Pinpoint the cell where the given text exists, returning its (x, y) midpoint coordinate. 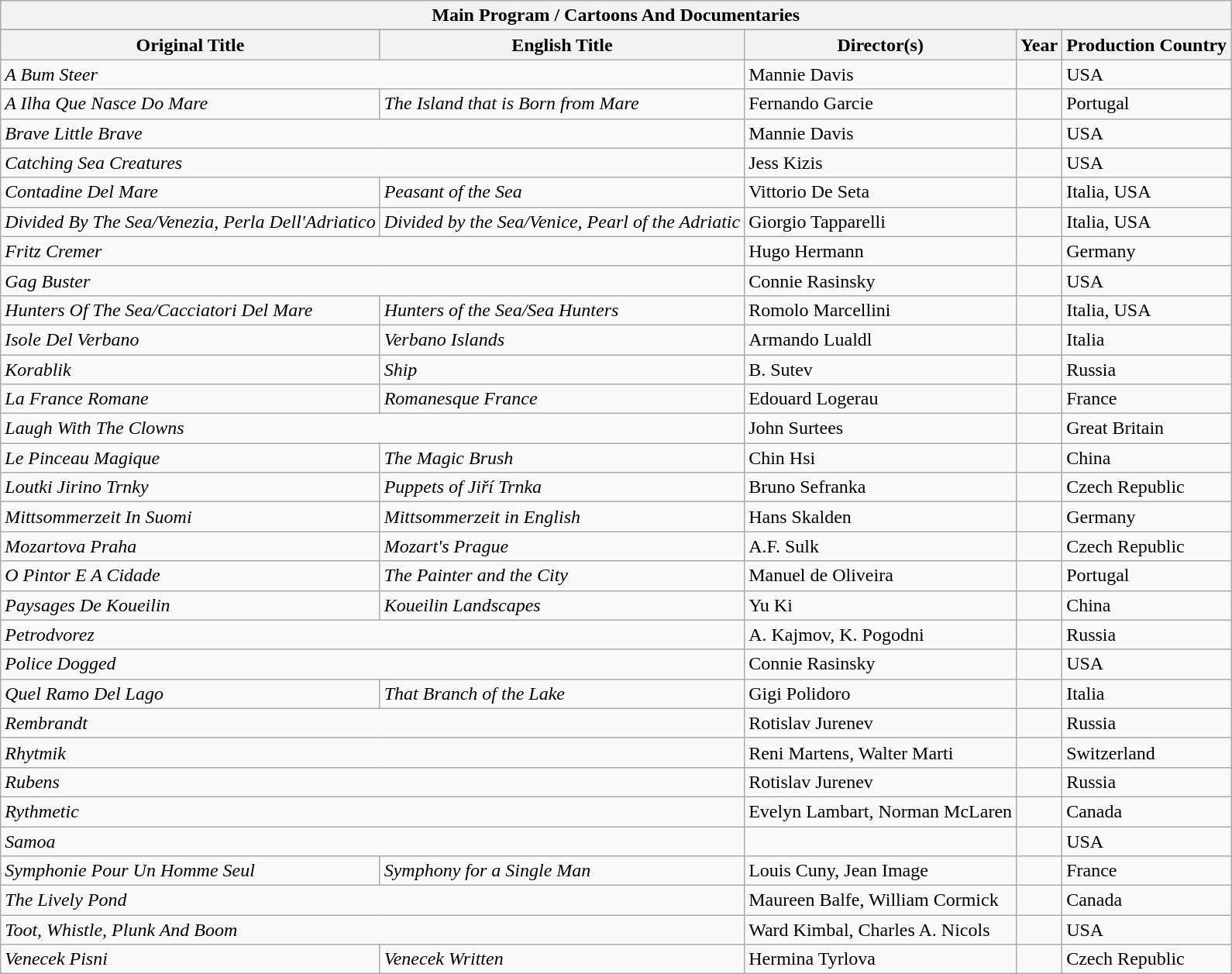
La France Romane (191, 399)
Fritz Cremer (373, 251)
Samoa (373, 841)
Edouard Logerau (880, 399)
Laugh With The Clowns (373, 428)
B. Sutev (880, 370)
Production Country (1147, 45)
Mozart's Prague (562, 546)
A Bum Steer (373, 74)
Venecek Pisni (191, 959)
Evelyn Lambart, Norman McLaren (880, 811)
Ward Kimbal, Charles A. Nicols (880, 930)
Quel Ramo Del Lago (191, 694)
Toot, Whistle, Plunk And Boom (373, 930)
Isole Del Verbano (191, 339)
The Magic Brush (562, 458)
Louis Cuny, Jean Image (880, 871)
Symphonie Pour Un Homme Seul (191, 871)
A Ilha Que Nasce Do Mare (191, 104)
That Branch of the Lake (562, 694)
A. Kajmov, K. Pogodni (880, 635)
Original Title (191, 45)
Mittsommerzeit In Suomi (191, 517)
Hugo Hermann (880, 251)
Police Dogged (373, 664)
Mozartova Praha (191, 546)
Bruno Sefranka (880, 487)
Gag Buster (373, 280)
Rhytmik (373, 752)
Rembrandt (373, 723)
Fernando Garcie (880, 104)
Director(s) (880, 45)
Peasant of the Sea (562, 192)
Gigi Polidoro (880, 694)
Manuel de Oliveira (880, 576)
English Title (562, 45)
Divided By The Sea/Venezia, Perla Dell'Adriatico (191, 222)
O Pintor E A Cidade (191, 576)
Hunters of the Sea/Sea Hunters (562, 310)
Great Britain (1147, 428)
Rythmetic (373, 811)
Romanesque France (562, 399)
Hermina Tyrlova (880, 959)
Catching Sea Creatures (373, 163)
A.F. Sulk (880, 546)
Vittorio De Seta (880, 192)
Main Program / Cartoons And Documentaries (616, 15)
Korablik (191, 370)
Puppets of Jiří Trnka (562, 487)
Petrodvorez (373, 635)
The Painter and the City (562, 576)
Rubens (373, 782)
Loutki Jirino Trnky (191, 487)
Ship (562, 370)
Chin Hsi (880, 458)
Verbano Islands (562, 339)
Symphony for a Single Man (562, 871)
Divided by the Sea/Venice, Pearl of the Adriatic (562, 222)
Koueilin Landscapes (562, 605)
The Island that is Born from Mare (562, 104)
Contadine Del Mare (191, 192)
The Lively Pond (373, 900)
Jess Kizis (880, 163)
Brave Little Brave (373, 133)
Paysages De Koueilin (191, 605)
Reni Martens, Walter Marti (880, 752)
Giorgio Tapparelli (880, 222)
Venecek Written (562, 959)
Armando Lualdl (880, 339)
Year (1040, 45)
Hans Skalden (880, 517)
Maureen Balfe, William Cormick (880, 900)
Mittsommerzeit in English (562, 517)
Hunters Of The Sea/Cacciatori Del Mare (191, 310)
Switzerland (1147, 752)
Romolo Marcellini (880, 310)
Le Pinceau Magique (191, 458)
John Surtees (880, 428)
Yu Ki (880, 605)
